Find where the given text appears and provide that cell's center as (x, y) coordinate. 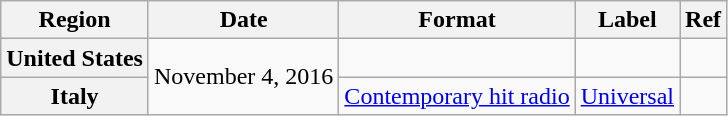
Contemporary hit radio (457, 96)
United States (75, 58)
Universal (627, 96)
Format (457, 20)
November 4, 2016 (243, 77)
Ref (704, 20)
Label (627, 20)
Date (243, 20)
Italy (75, 96)
Region (75, 20)
